For the text-containing cell, return its midpoint in [X, Y] coordinate format. 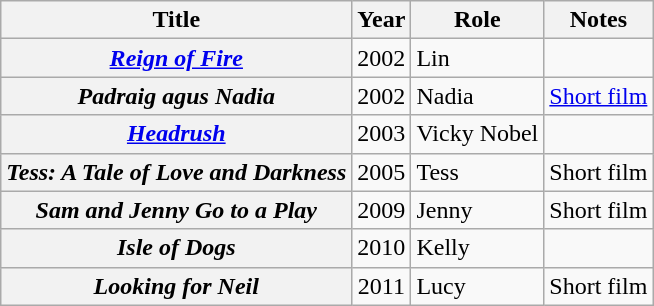
Sam and Jenny Go to a Play [176, 210]
Headrush [176, 134]
2009 [382, 210]
2010 [382, 248]
Nadia [478, 96]
Year [382, 20]
Tess [478, 172]
Title [176, 20]
Lin [478, 58]
2005 [382, 172]
Looking for Neil [176, 286]
Kelly [478, 248]
Role [478, 20]
2011 [382, 286]
Tess: A Tale of Love and Darkness [176, 172]
Reign of Fire [176, 58]
Padraig agus Nadia [176, 96]
Vicky Nobel [478, 134]
Isle of Dogs [176, 248]
Lucy [478, 286]
Jenny [478, 210]
Notes [598, 20]
2003 [382, 134]
